Search for the cell housing the specified text and yield its [x, y] center coordinate. 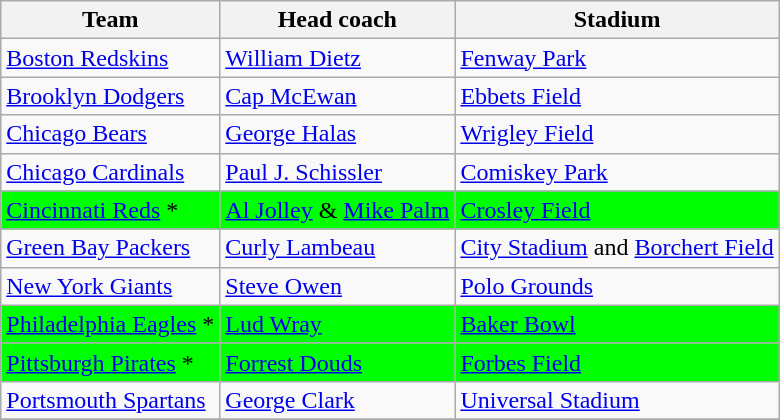
Head coach [338, 20]
Chicago Bears [110, 134]
Curly Lambeau [338, 248]
City Stadium and Borchert Field [617, 248]
Brooklyn Dodgers [110, 96]
Universal Stadium [617, 400]
Al Jolley & Mike Palm [338, 210]
Forrest Douds [338, 362]
Fenway Park [617, 58]
Crosley Field [617, 210]
Stadium [617, 20]
Comiskey Park [617, 172]
Chicago Cardinals [110, 172]
George Clark [338, 400]
Cincinnati Reds * [110, 210]
Lud Wray [338, 324]
William Dietz [338, 58]
New York Giants [110, 286]
Steve Owen [338, 286]
Team [110, 20]
Pittsburgh Pirates * [110, 362]
Boston Redskins [110, 58]
Polo Grounds [617, 286]
Cap McEwan [338, 96]
Green Bay Packers [110, 248]
Philadelphia Eagles * [110, 324]
Ebbets Field [617, 96]
Forbes Field [617, 362]
George Halas [338, 134]
Baker Bowl [617, 324]
Portsmouth Spartans [110, 400]
Wrigley Field [617, 134]
Paul J. Schissler [338, 172]
